Determine the (X, Y) coordinate at the center of the cell enclosing the given text.  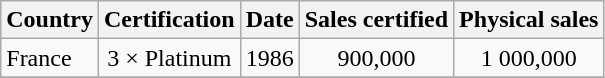
900,000 (376, 58)
Country (50, 20)
France (50, 58)
3 × Platinum (169, 58)
1 000,000 (529, 58)
Date (270, 20)
1986 (270, 58)
Physical sales (529, 20)
Certification (169, 20)
Sales certified (376, 20)
